Pinpoint the cell where the given text exists, returning its [X, Y] midpoint coordinate. 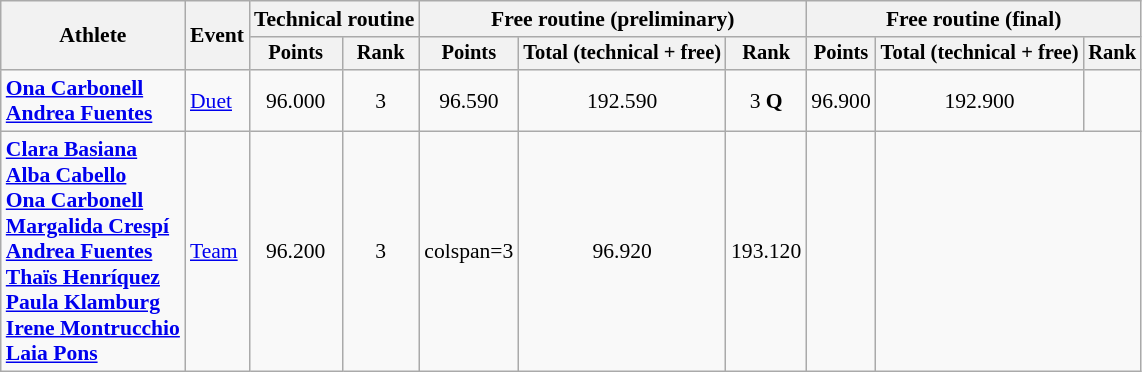
Free routine (final) [974, 19]
3 Q [766, 100]
colspan=3 [468, 252]
Ona CarbonellAndrea Fuentes [93, 100]
192.590 [622, 100]
Technical routine [334, 19]
193.120 [766, 252]
Event [217, 36]
96.000 [296, 100]
Free routine (preliminary) [612, 19]
96.590 [468, 100]
192.900 [980, 100]
96.920 [622, 252]
Team [217, 252]
96.200 [296, 252]
Clara BasianaAlba CabelloOna CarbonellMargalida CrespíAndrea FuentesThaïs HenríquezPaula KlamburgIrene MontrucchioLaia Pons [93, 252]
Duet [217, 100]
96.900 [840, 100]
Athlete [93, 36]
